Capture the cell that displays the provided text and extract its (x, y) central coordinate. 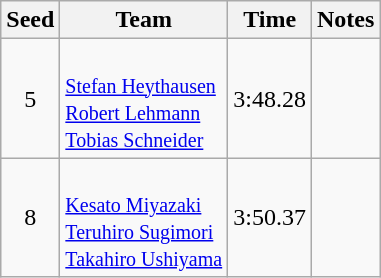
Time (270, 20)
Seed (30, 20)
Stefan HeythausenRobert LehmannTobias Schneider (144, 98)
3:48.28 (270, 98)
3:50.37 (270, 218)
8 (30, 218)
Notes (345, 20)
Kesato MiyazakiTeruhiro SugimoriTakahiro Ushiyama (144, 218)
Team (144, 20)
5 (30, 98)
